Scan for the cell matching the given text and deliver its (X, Y) coordinate at center. 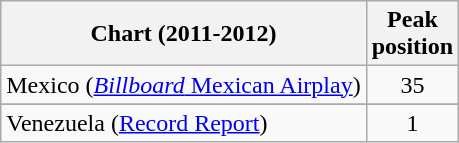
Peakposition (412, 34)
Venezuela (Record Report) (184, 123)
35 (412, 85)
Chart (2011-2012) (184, 34)
1 (412, 123)
Mexico (Billboard Mexican Airplay) (184, 85)
